For the text-containing cell, return its midpoint in (X, Y) coordinate format. 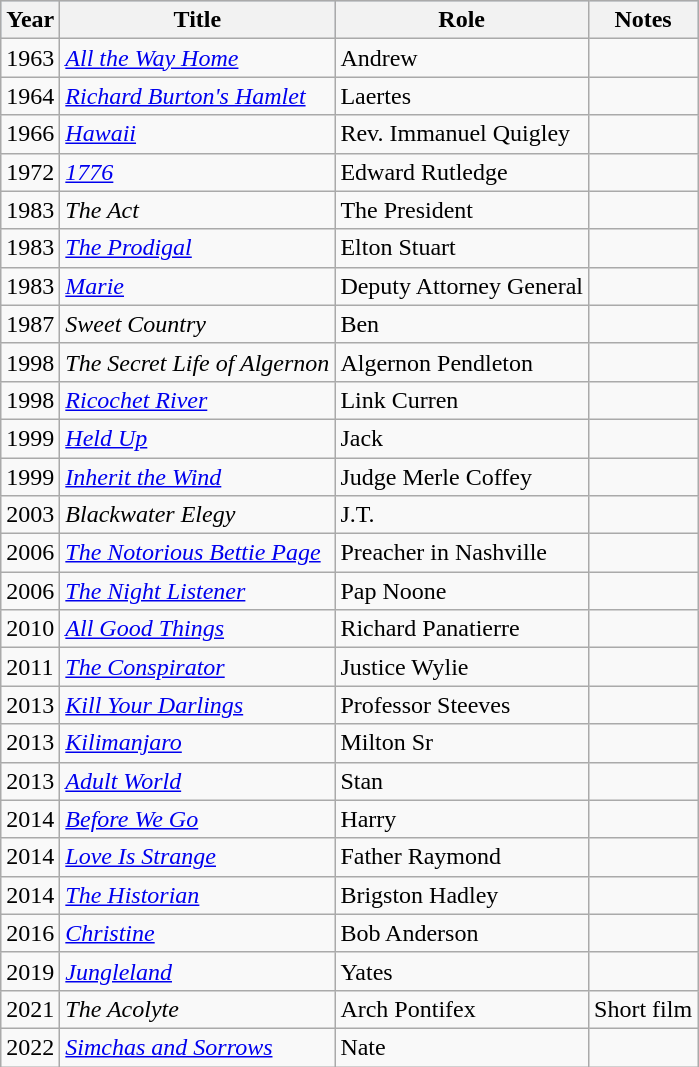
Adult World (198, 781)
The Historian (198, 895)
Edward Rutledge (462, 172)
1987 (30, 324)
Love Is Strange (198, 857)
Professor Steeves (462, 705)
Jungleland (198, 971)
Milton Sr (462, 743)
Pap Noone (462, 591)
2010 (30, 629)
2022 (30, 1047)
J.T. (462, 515)
Before We Go (198, 819)
1776 (198, 172)
Stan (462, 781)
The Prodigal (198, 248)
Richard Panatierre (462, 629)
All the Way Home (198, 58)
Year (30, 20)
1964 (30, 96)
Judge Merle Coffey (462, 477)
The Acolyte (198, 1009)
All Good Things (198, 629)
The President (462, 210)
The Act (198, 210)
Brigston Hadley (462, 895)
Nate (462, 1047)
Kill Your Darlings (198, 705)
Blackwater Elegy (198, 515)
1966 (30, 134)
Marie (198, 286)
Richard Burton's Hamlet (198, 96)
2019 (30, 971)
The Secret Life of Algernon (198, 362)
2003 (30, 515)
Simchas and Sorrows (198, 1047)
Rev. Immanuel Quigley (462, 134)
Algernon Pendleton (462, 362)
Held Up (198, 438)
Harry (462, 819)
Short film (644, 1009)
Kilimanjaro (198, 743)
Inherit the Wind (198, 477)
Ben (462, 324)
The Notorious Bettie Page (198, 553)
1972 (30, 172)
The Conspirator (198, 667)
Christine (198, 933)
Laertes (462, 96)
Link Curren (462, 400)
Title (198, 20)
Jack (462, 438)
Yates (462, 971)
1963 (30, 58)
Notes (644, 20)
Bob Anderson (462, 933)
Preacher in Nashville (462, 553)
Deputy Attorney General (462, 286)
Hawaii (198, 134)
Andrew (462, 58)
2011 (30, 667)
Elton Stuart (462, 248)
The Night Listener (198, 591)
Father Raymond (462, 857)
Ricochet River (198, 400)
Role (462, 20)
2016 (30, 933)
Arch Pontifex (462, 1009)
2021 (30, 1009)
Sweet Country (198, 324)
Justice Wylie (462, 667)
